Scan for the cell matching the given text and deliver its [X, Y] coordinate at center. 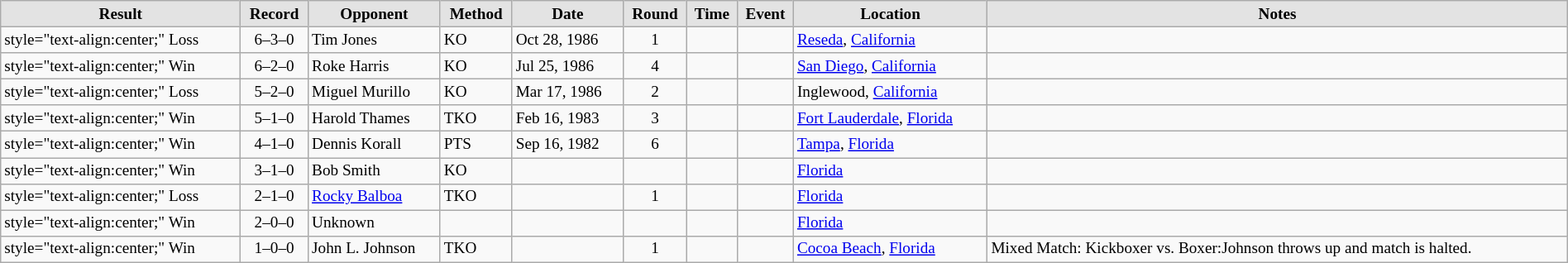
Dennis Korall [375, 145]
2–1–0 [275, 197]
6–2–0 [275, 66]
Miguel Murillo [375, 92]
Bob Smith [375, 170]
Jul 25, 1986 [567, 66]
5–1–0 [275, 118]
Fort Lauderdale, Florida [890, 118]
Notes [1277, 14]
Tampa, Florida [890, 145]
4–1–0 [275, 145]
PTS [476, 145]
Record [275, 14]
Sep 16, 1982 [567, 145]
Location [890, 14]
4 [655, 66]
Result [121, 14]
Round [655, 14]
Method [476, 14]
Inglewood, California [890, 92]
6–3–0 [275, 40]
Feb 16, 1983 [567, 118]
Cocoa Beach, Florida [890, 249]
5–2–0 [275, 92]
Harold Thames [375, 118]
Mixed Match: Kickboxer vs. Boxer:Johnson throws up and match is halted. [1277, 249]
Date [567, 14]
6 [655, 145]
2–0–0 [275, 223]
3–1–0 [275, 170]
John L. Johnson [375, 249]
2 [655, 92]
Tim Jones [375, 40]
San Diego, California [890, 66]
1–0–0 [275, 249]
Reseda, California [890, 40]
Mar 17, 1986 [567, 92]
Time [711, 14]
Oct 28, 1986 [567, 40]
Event [765, 14]
Unknown [375, 223]
Roke Harris [375, 66]
Rocky Balboa [375, 197]
3 [655, 118]
Opponent [375, 14]
